Provide the [X, Y] coordinate of the cell's center where the given text is located.  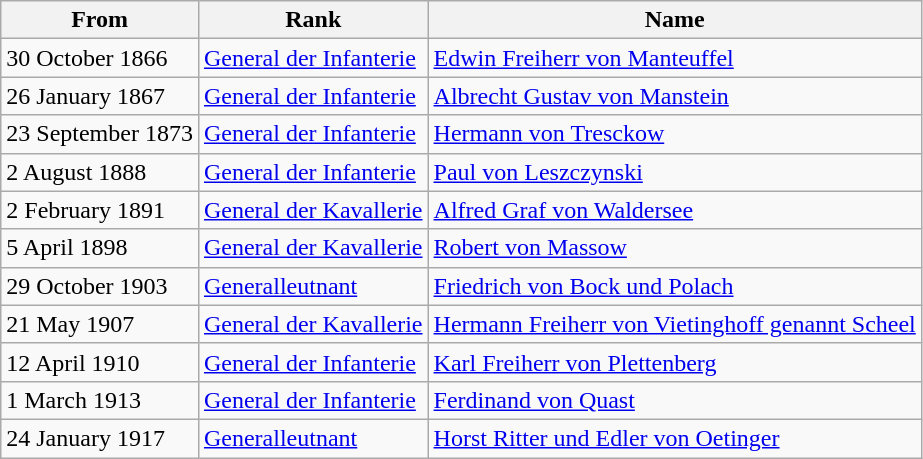
Horst Ritter und Edler von Oetinger [674, 438]
From [100, 20]
26 January 1867 [100, 96]
24 January 1917 [100, 438]
Friedrich von Bock und Polach [674, 286]
Paul von Leszczynski [674, 172]
30 October 1866 [100, 58]
12 April 1910 [100, 362]
2 February 1891 [100, 210]
Edwin Freiherr von Manteuffel [674, 58]
Albrecht Gustav von Manstein [674, 96]
2 August 1888 [100, 172]
21 May 1907 [100, 324]
Alfred Graf von Waldersee [674, 210]
1 March 1913 [100, 400]
Hermann von Tresckow [674, 134]
Robert von Massow [674, 248]
Rank [313, 20]
Hermann Freiherr von Vietinghoff genannt Scheel [674, 324]
Ferdinand von Quast [674, 400]
5 April 1898 [100, 248]
Karl Freiherr von Plettenberg [674, 362]
23 September 1873 [100, 134]
29 October 1903 [100, 286]
Name [674, 20]
